From the cell containing the given text, extract its center point as (x, y) coordinate. 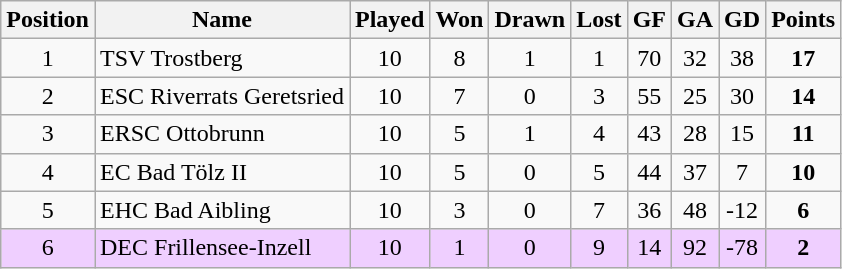
15 (742, 134)
ERSC Ottobrunn (222, 134)
Lost (599, 20)
9 (599, 248)
44 (649, 172)
-78 (742, 248)
Drawn (530, 20)
TSV Trostberg (222, 58)
DEC Frillensee-Inzell (222, 248)
EHC Bad Aibling (222, 210)
48 (696, 210)
GD (742, 20)
92 (696, 248)
-12 (742, 210)
GF (649, 20)
Name (222, 20)
70 (649, 58)
17 (804, 58)
37 (696, 172)
28 (696, 134)
38 (742, 58)
ESC Riverrats Geretsried (222, 96)
30 (742, 96)
11 (804, 134)
43 (649, 134)
36 (649, 210)
Points (804, 20)
8 (460, 58)
Won (460, 20)
55 (649, 96)
EC Bad Tölz II (222, 172)
GA (696, 20)
32 (696, 58)
Position (48, 20)
25 (696, 96)
Played (390, 20)
